From the cell containing the given text, extract its center point as (x, y) coordinate. 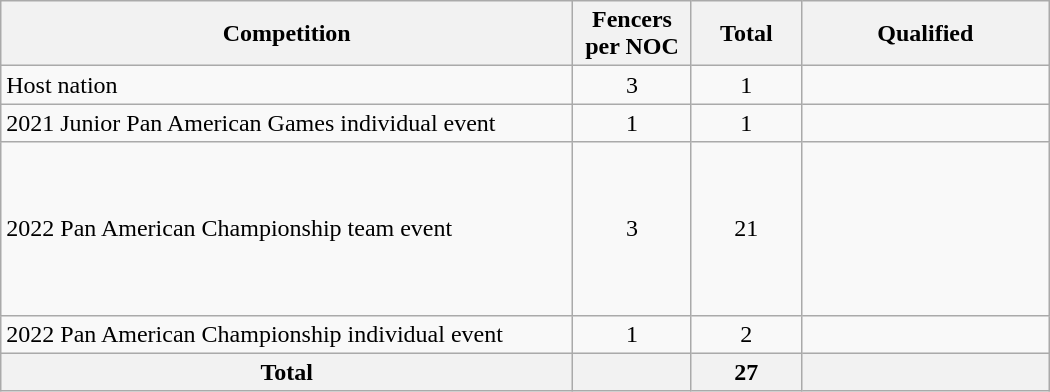
2022 Pan American Championship individual event (287, 334)
Qualified (925, 34)
Fencers per NOC (632, 34)
Competition (287, 34)
27 (746, 372)
2022 Pan American Championship team event (287, 228)
Host nation (287, 85)
2021 Junior Pan American Games individual event (287, 123)
21 (746, 228)
2 (746, 334)
